Search for the cell housing the specified text and yield its (X, Y) center coordinate. 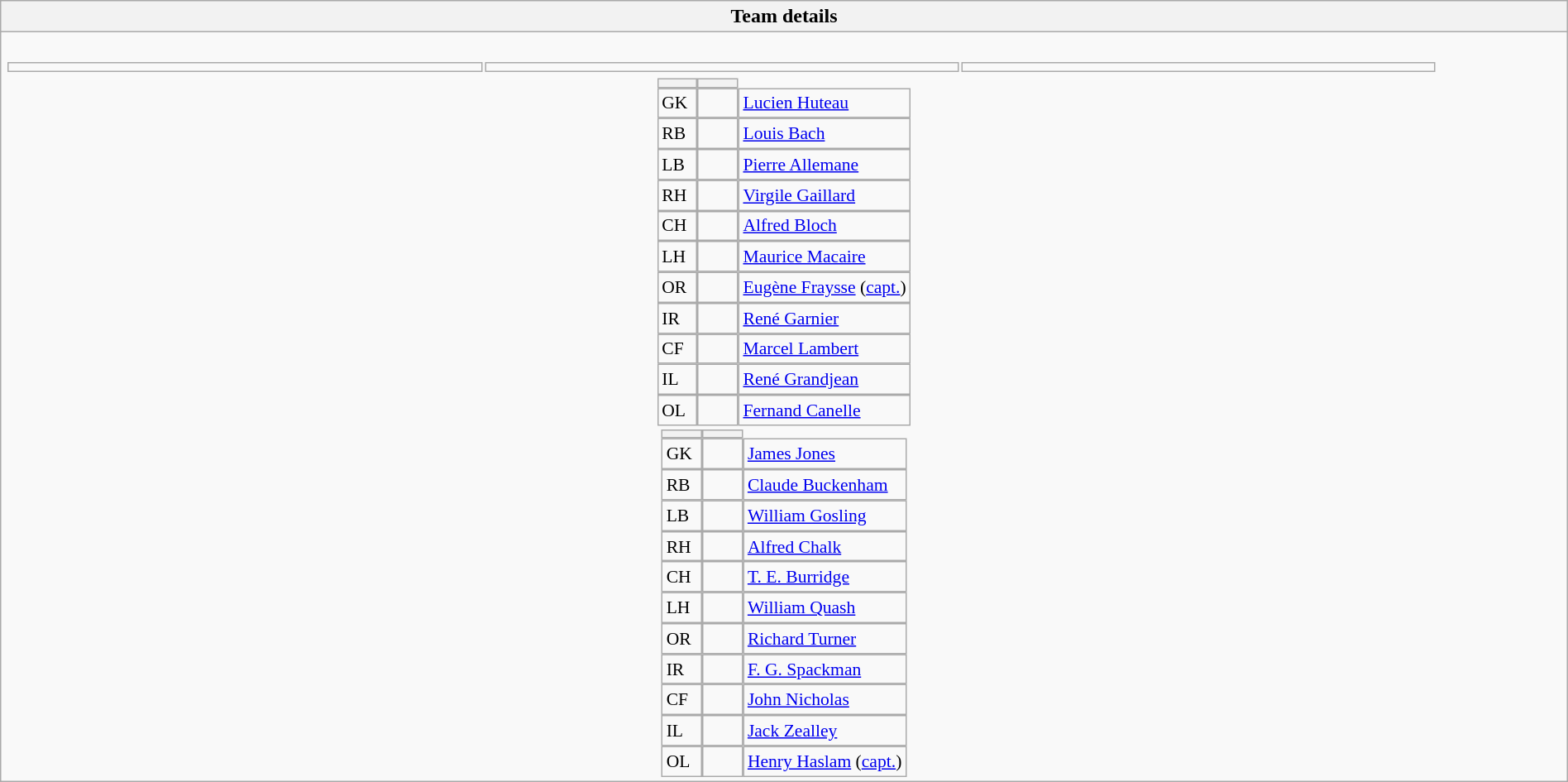
Maurice Macaire (825, 257)
T. E. Burridge (825, 578)
William Quash (825, 607)
Richard Turner (825, 639)
Lucien Huteau (825, 103)
Fernand Canelle (825, 410)
Team details (784, 17)
René Garnier (825, 318)
F. G. Spackman (825, 669)
James Jones (825, 453)
Alfred Chalk (825, 546)
Claude Buckenham (825, 485)
Louis Bach (825, 134)
Alfred Bloch (825, 225)
William Gosling (825, 515)
Henry Haslam (capt.) (825, 761)
Virgile Gaillard (825, 195)
Pierre Allemane (825, 164)
Eugène Fraysse (capt.) (825, 288)
Marcel Lambert (825, 349)
Jack Zealley (825, 730)
René Grandjean (825, 379)
John Nicholas (825, 700)
